Return the (X, Y) coordinate for the center point of the cell that contains the specified text.  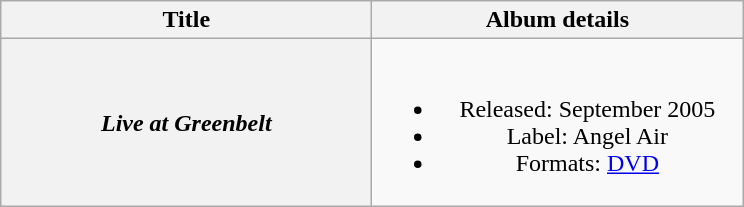
Album details (558, 20)
Title (186, 20)
Released: September 2005Label: Angel AirFormats: DVD (558, 122)
Live at Greenbelt (186, 122)
